Find where the given text appears and provide that cell's center as (x, y) coordinate. 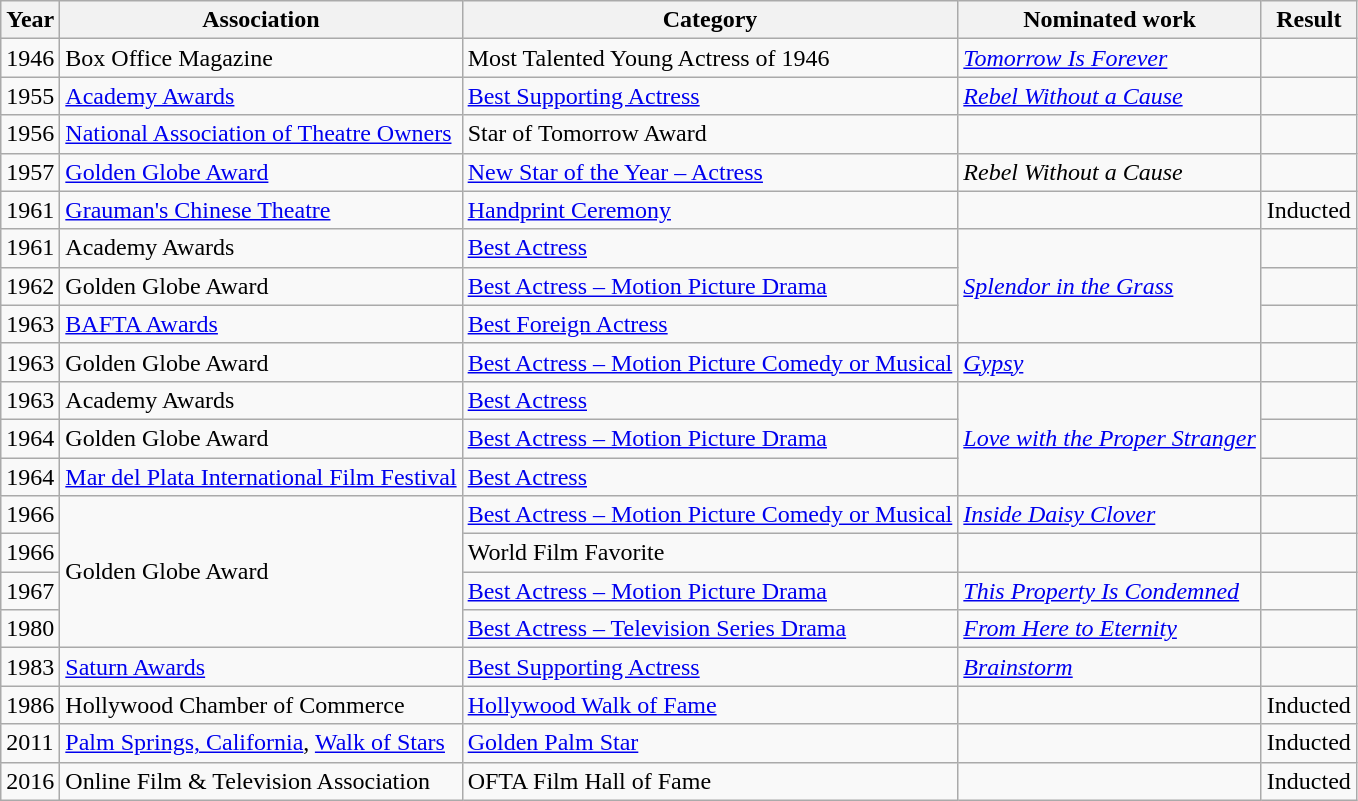
1946 (30, 58)
Palm Springs, California, Walk of Stars (261, 743)
Saturn Awards (261, 667)
Tomorrow Is Forever (1110, 58)
Gypsy (1110, 362)
OFTA Film Hall of Fame (710, 781)
Mar del Plata International Film Festival (261, 477)
1955 (30, 96)
Online Film & Television Association (261, 781)
1983 (30, 667)
BAFTA Awards (261, 324)
World Film Favorite (710, 553)
1986 (30, 705)
1957 (30, 172)
Association (261, 20)
1967 (30, 591)
1956 (30, 134)
Year (30, 20)
Hollywood Walk of Fame (710, 705)
2011 (30, 743)
National Association of Theatre Owners (261, 134)
Category (710, 20)
Best Actress – Television Series Drama (710, 629)
2016 (30, 781)
This Property Is Condemned (1110, 591)
Box Office Magazine (261, 58)
Nominated work (1110, 20)
Star of Tomorrow Award (710, 134)
Most Talented Young Actress of 1946 (710, 58)
Golden Palm Star (710, 743)
New Star of the Year – Actress (710, 172)
Result (1308, 20)
From Here to Eternity (1110, 629)
Love with the Proper Stranger (1110, 438)
Brainstorm (1110, 667)
Handprint Ceremony (710, 210)
Grauman's Chinese Theatre (261, 210)
Splendor in the Grass (1110, 286)
Best Foreign Actress (710, 324)
1962 (30, 286)
Hollywood Chamber of Commerce (261, 705)
1980 (30, 629)
Inside Daisy Clover (1110, 515)
